Find where the given text appears and provide that cell's center as [x, y] coordinate. 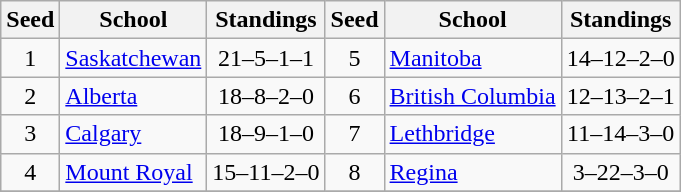
3–22–3–0 [620, 172]
5 [354, 58]
2 [30, 96]
14–12–2–0 [620, 58]
18–8–2–0 [266, 96]
21–5–1–1 [266, 58]
Alberta [134, 96]
7 [354, 134]
11–14–3–0 [620, 134]
Saskatchewan [134, 58]
Lethbridge [472, 134]
Mount Royal [134, 172]
15–11–2–0 [266, 172]
4 [30, 172]
12–13–2–1 [620, 96]
6 [354, 96]
Calgary [134, 134]
8 [354, 172]
3 [30, 134]
British Columbia [472, 96]
Manitoba [472, 58]
Regina [472, 172]
18–9–1–0 [266, 134]
1 [30, 58]
